Search for the cell housing the specified text and yield its (x, y) center coordinate. 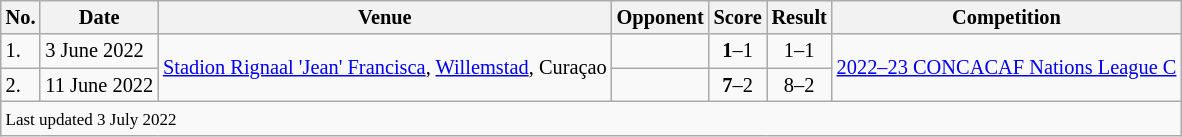
11 June 2022 (99, 85)
3 June 2022 (99, 51)
8–2 (800, 85)
2022–23 CONCACAF Nations League C (1007, 68)
Stadion Rignaal 'Jean' Francisca, Willemstad, Curaçao (385, 68)
7–2 (738, 85)
Date (99, 17)
Competition (1007, 17)
2. (21, 85)
1. (21, 51)
No. (21, 17)
Venue (385, 17)
Last updated 3 July 2022 (591, 118)
Score (738, 17)
Opponent (660, 17)
Result (800, 17)
